Return the [x, y] coordinate for the center point of the cell that contains the specified text.  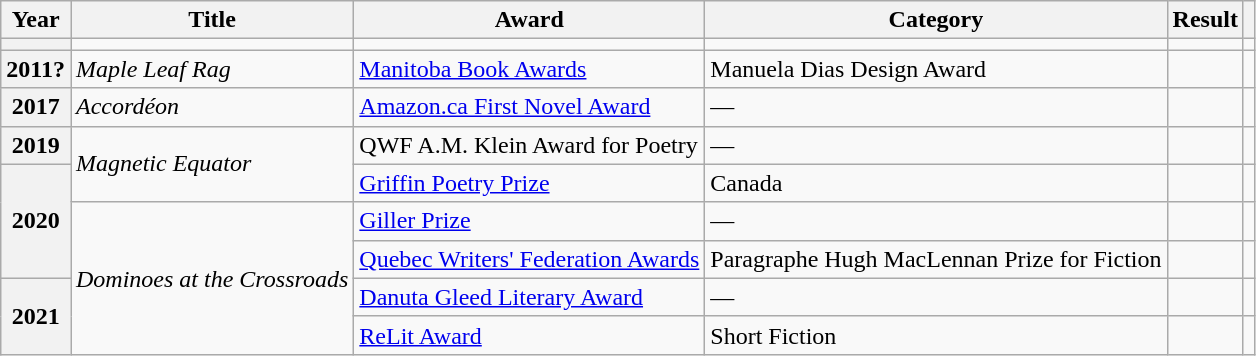
Short Fiction [936, 335]
2020 [36, 221]
Year [36, 20]
Dominoes at the Crossroads [212, 278]
Result [1205, 20]
Accordéon [212, 107]
Maple Leaf Rag [212, 69]
2017 [36, 107]
Giller Prize [530, 221]
Paragraphe Hugh MacLennan Prize for Fiction [936, 259]
Title [212, 20]
Magnetic Equator [212, 164]
Canada [936, 183]
2011? [36, 69]
2019 [36, 145]
Griffin Poetry Prize [530, 183]
2021 [36, 316]
Manitoba Book Awards [530, 69]
QWF A.M. Klein Award for Poetry [530, 145]
ReLit Award [530, 335]
Amazon.ca First Novel Award [530, 107]
Category [936, 20]
Manuela Dias Design Award [936, 69]
Award [530, 20]
Danuta Gleed Literary Award [530, 297]
Quebec Writers' Federation Awards [530, 259]
